Return the (x, y) coordinate for the center point of the cell that contains the specified text.  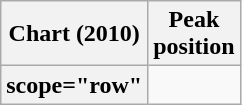
Peakposition (194, 34)
Chart (2010) (74, 34)
scope="row" (74, 85)
